Extract the (x, y) coordinate from the center of the cell holding the provided text.  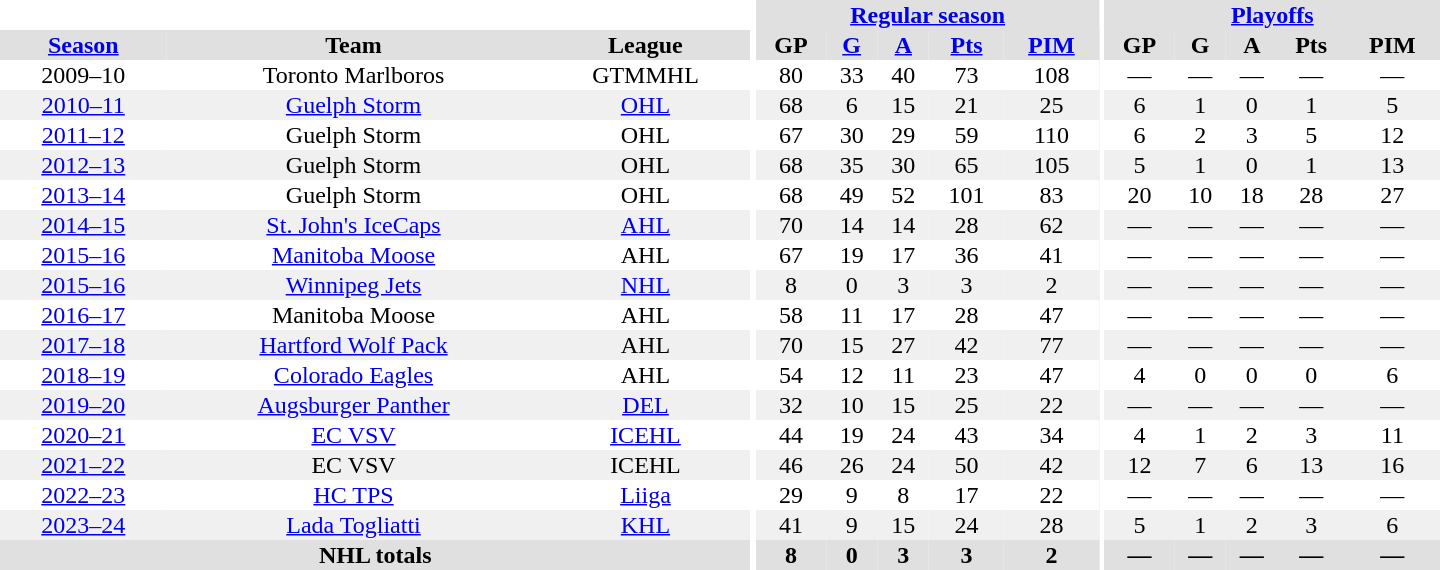
49 (852, 195)
Toronto Marlboros (354, 75)
St. John's IceCaps (354, 225)
54 (791, 375)
43 (966, 435)
KHL (645, 525)
DEL (645, 405)
23 (966, 375)
2012–13 (84, 165)
83 (1052, 195)
Winnipeg Jets (354, 285)
2019–20 (84, 405)
Regular season (928, 15)
35 (852, 165)
2014–15 (84, 225)
50 (966, 465)
2018–19 (84, 375)
33 (852, 75)
34 (1052, 435)
77 (1052, 345)
Season (84, 45)
Hartford Wolf Pack (354, 345)
32 (791, 405)
Augsburger Panther (354, 405)
101 (966, 195)
2017–18 (84, 345)
2013–14 (84, 195)
2022–23 (84, 495)
Lada Togliatti (354, 525)
7 (1200, 465)
26 (852, 465)
2020–21 (84, 435)
Team (354, 45)
HC TPS (354, 495)
80 (791, 75)
NHL totals (375, 555)
52 (903, 195)
40 (903, 75)
2011–12 (84, 135)
110 (1052, 135)
GTMMHL (645, 75)
League (645, 45)
105 (1052, 165)
Playoffs (1272, 15)
21 (966, 105)
2009–10 (84, 75)
2023–24 (84, 525)
18 (1252, 195)
59 (966, 135)
44 (791, 435)
2010–11 (84, 105)
36 (966, 255)
108 (1052, 75)
46 (791, 465)
2021–22 (84, 465)
Liiga (645, 495)
NHL (645, 285)
2016–17 (84, 315)
58 (791, 315)
62 (1052, 225)
16 (1392, 465)
20 (1140, 195)
Colorado Eagles (354, 375)
65 (966, 165)
73 (966, 75)
